Find where the given text appears and provide that cell's center as [X, Y] coordinate. 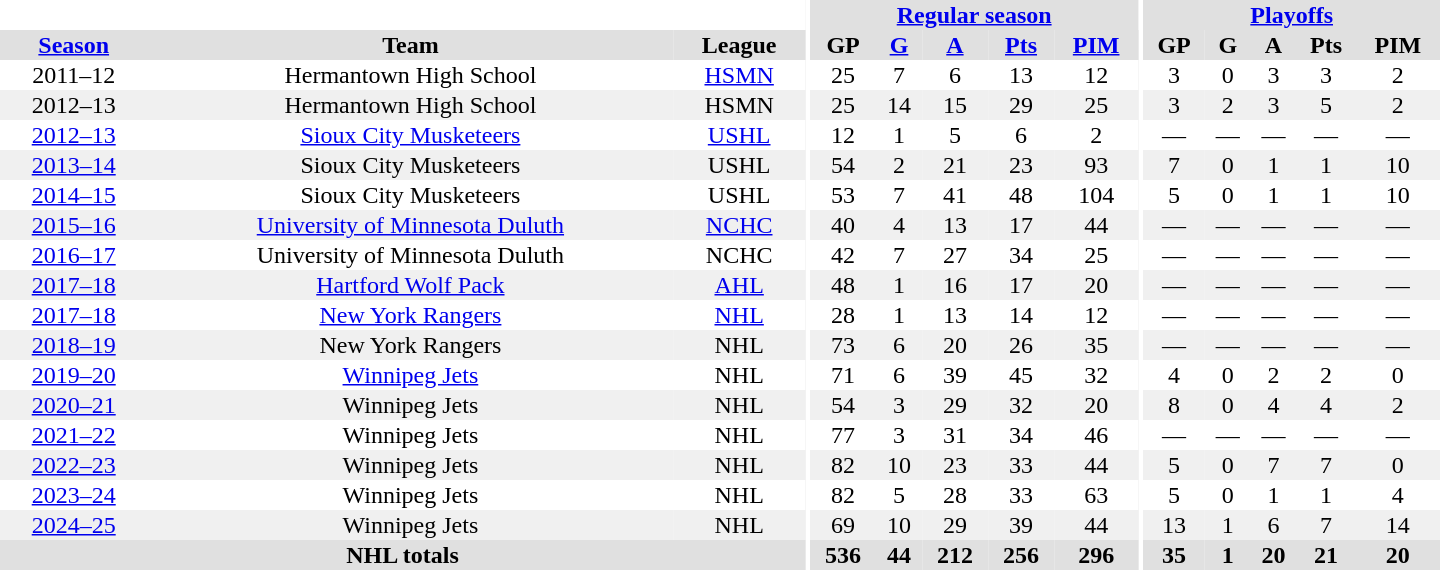
Regular season [974, 15]
Team [410, 45]
2015–16 [74, 225]
8 [1174, 405]
2011–12 [74, 75]
296 [1096, 555]
536 [843, 555]
73 [843, 345]
2022–23 [74, 465]
Hartford Wolf Pack [410, 285]
2018–19 [74, 345]
53 [843, 195]
212 [955, 555]
41 [955, 195]
63 [1096, 495]
42 [843, 255]
26 [1021, 345]
2019–20 [74, 375]
2021–22 [74, 435]
15 [955, 105]
71 [843, 375]
31 [955, 435]
2013–14 [74, 165]
27 [955, 255]
League [739, 45]
40 [843, 225]
2024–25 [74, 525]
45 [1021, 375]
AHL [739, 285]
2023–24 [74, 495]
NHL totals [402, 555]
Season [74, 45]
46 [1096, 435]
104 [1096, 195]
Playoffs [1292, 15]
2014–15 [74, 195]
16 [955, 285]
69 [843, 525]
2020–21 [74, 405]
256 [1021, 555]
2016–17 [74, 255]
77 [843, 435]
93 [1096, 165]
